Locate the cell with the specified text and output its (x, y) center coordinate. 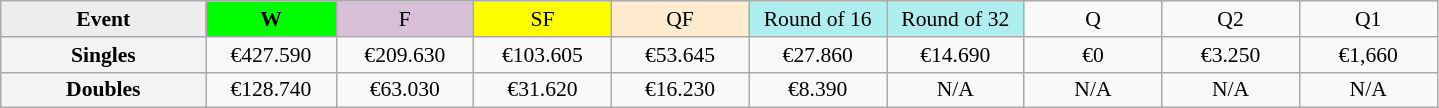
€0 (1093, 55)
€27.860 (818, 55)
W (271, 19)
€3.250 (1231, 55)
Round of 16 (818, 19)
F (405, 19)
€209.630 (405, 55)
€103.605 (543, 55)
€1,660 (1368, 55)
QF (680, 19)
Q1 (1368, 19)
Doubles (104, 90)
Singles (104, 55)
€128.740 (271, 90)
SF (543, 19)
€63.030 (405, 90)
Event (104, 19)
€53.645 (680, 55)
Q (1093, 19)
€427.590 (271, 55)
€8.390 (818, 90)
€31.620 (543, 90)
Round of 32 (955, 19)
Q2 (1231, 19)
€16.230 (680, 90)
€14.690 (955, 55)
